Identify which cell holds the provided text, then report its (X, Y) central coordinate. 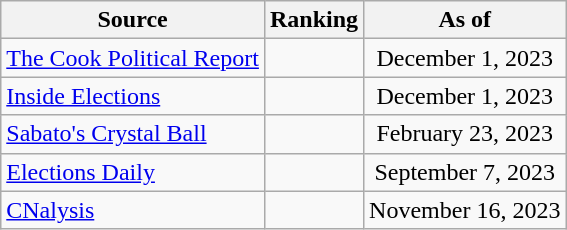
Sabato's Crystal Ball (133, 134)
September 7, 2023 (465, 172)
The Cook Political Report (133, 58)
Elections Daily (133, 172)
Inside Elections (133, 96)
February 23, 2023 (465, 134)
November 16, 2023 (465, 210)
As of (465, 20)
CNalysis (133, 210)
Source (133, 20)
Ranking (314, 20)
